Determine the [X, Y] coordinate at the center of the cell enclosing the given text.  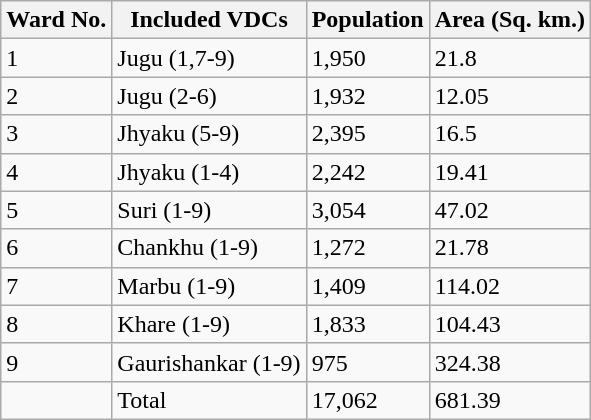
2,242 [368, 172]
Khare (1-9) [209, 324]
1,409 [368, 286]
9 [56, 362]
12.05 [510, 96]
2 [56, 96]
Jhyaku (5-9) [209, 134]
Total [209, 400]
Population [368, 20]
5 [56, 210]
2,395 [368, 134]
1,932 [368, 96]
Included VDCs [209, 20]
Gaurishankar (1-9) [209, 362]
21.8 [510, 58]
21.78 [510, 248]
17,062 [368, 400]
8 [56, 324]
1 [56, 58]
Jhyaku (1-4) [209, 172]
16.5 [510, 134]
Chankhu (1-9) [209, 248]
114.02 [510, 286]
Area (Sq. km.) [510, 20]
975 [368, 362]
1,272 [368, 248]
324.38 [510, 362]
7 [56, 286]
1,833 [368, 324]
681.39 [510, 400]
Suri (1-9) [209, 210]
19.41 [510, 172]
Ward No. [56, 20]
1,950 [368, 58]
3,054 [368, 210]
6 [56, 248]
3 [56, 134]
Jugu (1,7-9) [209, 58]
47.02 [510, 210]
Jugu (2-6) [209, 96]
Marbu (1-9) [209, 286]
4 [56, 172]
104.43 [510, 324]
